Provide the [x, y] coordinate of the cell's center where the given text is located.  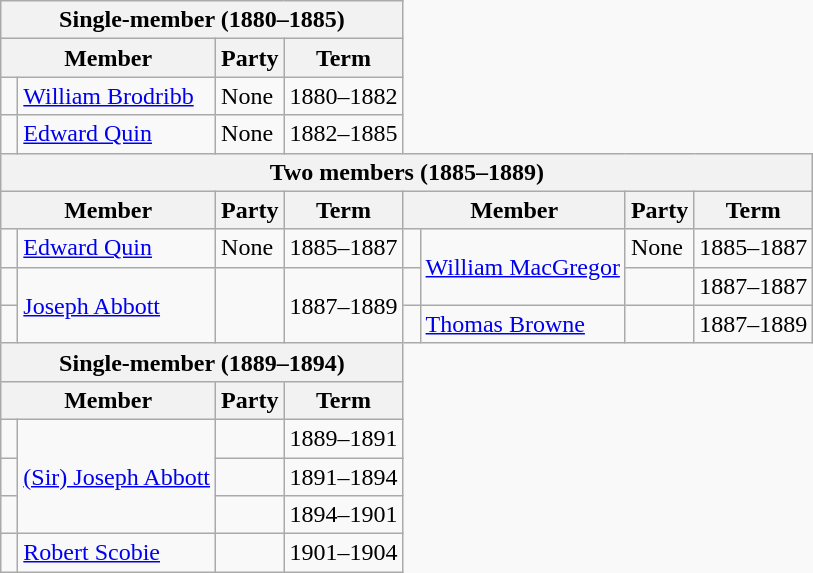
1880–1882 [344, 96]
1891–1894 [344, 477]
1889–1891 [344, 438]
1901–1904 [344, 553]
William MacGregor [522, 267]
Joseph Abbott [117, 305]
Single-member (1889–1894) [202, 362]
Single-member (1880–1885) [202, 20]
1887–1887 [754, 286]
William Brodribb [117, 96]
Thomas Browne [522, 324]
1882–1885 [344, 134]
(Sir) Joseph Abbott [117, 476]
Robert Scobie [117, 553]
Two members (1885–1889) [407, 172]
1894–1901 [344, 515]
